Provide the (X, Y) coordinate of the cell's center where the given text is located.  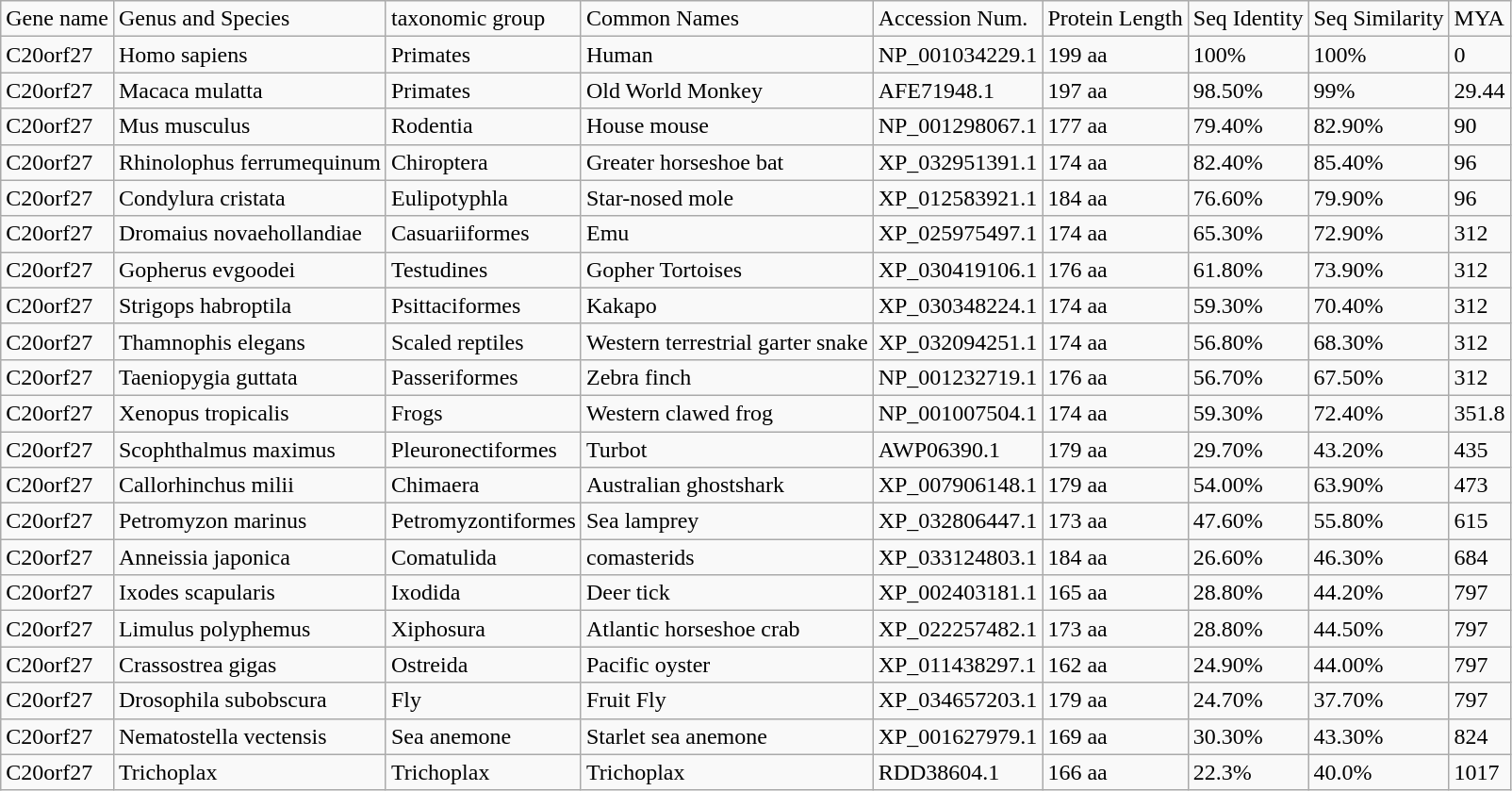
Strigops habroptila (249, 305)
Comatulida (483, 557)
Old World Monkey (727, 91)
Zebra finch (727, 377)
1017 (1480, 772)
29.70% (1248, 450)
351.8 (1480, 413)
Sea anemone (483, 736)
Fly (483, 700)
40.0% (1378, 772)
61.80% (1248, 270)
169 aa (1115, 736)
Xenopus tropicalis (249, 413)
XP_033124803.1 (958, 557)
Psittaciformes (483, 305)
99% (1378, 91)
824 (1480, 736)
Passeriformes (483, 377)
44.20% (1378, 593)
Drosophila subobscura (249, 700)
684 (1480, 557)
Gopher Tortoises (727, 270)
Homo sapiens (249, 55)
Western clawed frog (727, 413)
46.30% (1378, 557)
XP_032806447.1 (958, 521)
Casuariiformes (483, 234)
Star-nosed mole (727, 198)
Testudines (483, 270)
22.3% (1248, 772)
Pleuronectiformes (483, 450)
Gene name (58, 19)
XP_032951391.1 (958, 162)
Nematostella vectensis (249, 736)
82.40% (1248, 162)
72.90% (1378, 234)
XP_012583921.1 (958, 198)
30.30% (1248, 736)
435 (1480, 450)
79.40% (1248, 126)
Accession Num. (958, 19)
Protein Length (1115, 19)
Kakapo (727, 305)
72.40% (1378, 413)
Petromyzon marinus (249, 521)
Thamnophis elegans (249, 341)
XP_011438297.1 (958, 665)
44.50% (1378, 629)
Starlet sea anemone (727, 736)
Greater horseshoe bat (727, 162)
XP_001627979.1 (958, 736)
NP_001007504.1 (958, 413)
comasterids (727, 557)
67.50% (1378, 377)
Eulipotyphla (483, 198)
43.20% (1378, 450)
NP_001298067.1 (958, 126)
82.90% (1378, 126)
Australian ghostshark (727, 486)
Human (727, 55)
taxonomic group (483, 19)
Mus musculus (249, 126)
Frogs (483, 413)
XP_030348224.1 (958, 305)
165 aa (1115, 593)
85.40% (1378, 162)
XP_007906148.1 (958, 486)
Pacific oyster (727, 665)
Atlantic horseshoe crab (727, 629)
XP_022257482.1 (958, 629)
RDD38604.1 (958, 772)
54.00% (1248, 486)
44.00% (1378, 665)
Scophthalmus maximus (249, 450)
615 (1480, 521)
Dromaius novaehollandiae (249, 234)
Taeniopygia guttata (249, 377)
43.30% (1378, 736)
Sea lamprey (727, 521)
XP_034657203.1 (958, 700)
Deer tick (727, 593)
Macaca mulatta (249, 91)
26.60% (1248, 557)
House mouse (727, 126)
76.60% (1248, 198)
98.50% (1248, 91)
AWP06390.1 (958, 450)
Ixodida (483, 593)
Chimaera (483, 486)
473 (1480, 486)
XP_032094251.1 (958, 341)
Common Names (727, 19)
AFE71948.1 (958, 91)
166 aa (1115, 772)
47.60% (1248, 521)
197 aa (1115, 91)
Emu (727, 234)
199 aa (1115, 55)
79.90% (1378, 198)
XP_030419106.1 (958, 270)
NP_001232719.1 (958, 377)
Turbot (727, 450)
XP_002403181.1 (958, 593)
Ostreida (483, 665)
Petromyzontiformes (483, 521)
Xiphosura (483, 629)
Genus and Species (249, 19)
29.44 (1480, 91)
56.70% (1248, 377)
Ixodes scapularis (249, 593)
Fruit Fly (727, 700)
24.90% (1248, 665)
XP_025975497.1 (958, 234)
177 aa (1115, 126)
Chiroptera (483, 162)
162 aa (1115, 665)
Scaled reptiles (483, 341)
MYA (1480, 19)
70.40% (1378, 305)
73.90% (1378, 270)
55.80% (1378, 521)
Callorhinchus milii (249, 486)
24.70% (1248, 700)
68.30% (1378, 341)
Seq Identity (1248, 19)
63.90% (1378, 486)
56.80% (1248, 341)
Gopherus evgoodei (249, 270)
Rhinolophus ferrumequinum (249, 162)
Western terrestrial garter snake (727, 341)
Crassostrea gigas (249, 665)
65.30% (1248, 234)
Limulus polyphemus (249, 629)
Anneissia japonica (249, 557)
Rodentia (483, 126)
37.70% (1378, 700)
90 (1480, 126)
Condylura cristata (249, 198)
0 (1480, 55)
NP_001034229.1 (958, 55)
Seq Similarity (1378, 19)
